Extract the (x, y) coordinate from the center of the cell holding the provided text.  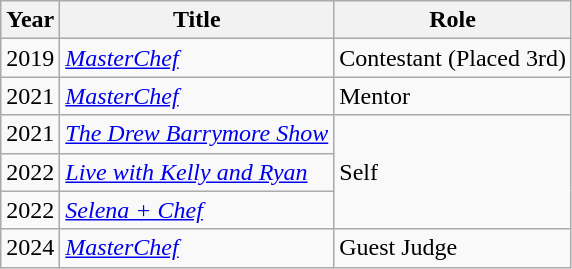
Mentor (453, 96)
Contestant (Placed 3rd) (453, 58)
Live with Kelly and Ryan (197, 172)
The Drew Barrymore Show (197, 134)
2024 (30, 248)
Title (197, 20)
Year (30, 20)
Guest Judge (453, 248)
Self (453, 172)
Selena + Chef (197, 210)
2019 (30, 58)
Role (453, 20)
